For the text-containing cell, return its midpoint in (x, y) coordinate format. 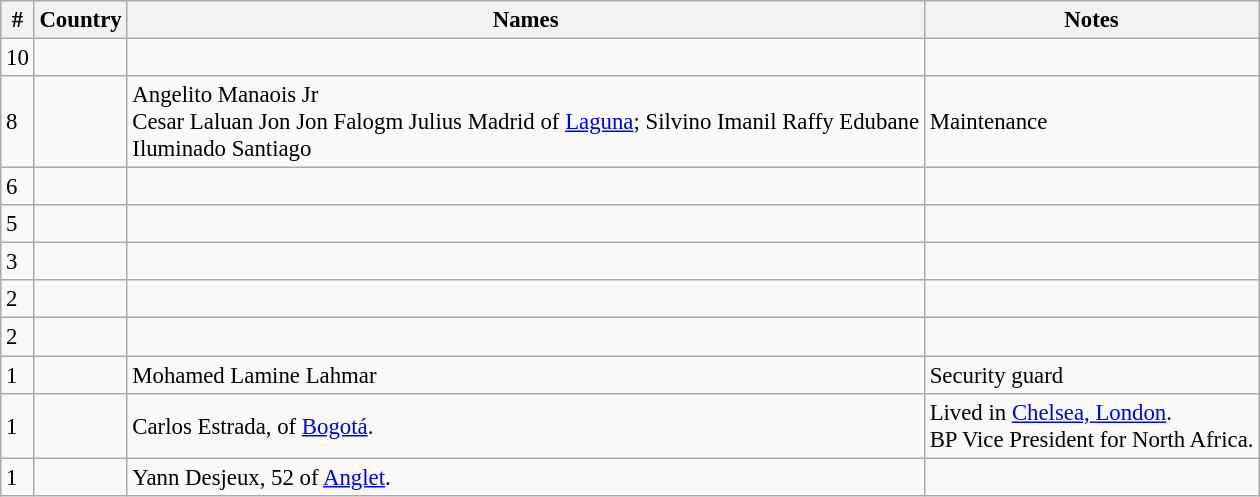
8 (18, 122)
Country (80, 20)
Angelito Manaois JrCesar Laluan Jon Jon Falogm Julius Madrid of Laguna; Silvino Imanil Raffy EdubaneIluminado Santiago (526, 122)
# (18, 20)
Lived in Chelsea, London.BP Vice President for North Africa. (1091, 426)
Yann Desjeux, 52 of Anglet. (526, 477)
6 (18, 187)
3 (18, 262)
Carlos Estrada, of Bogotá. (526, 426)
5 (18, 224)
Mohamed Lamine Lahmar (526, 375)
Notes (1091, 20)
Names (526, 20)
Maintenance (1091, 122)
Security guard (1091, 375)
10 (18, 58)
